Capture the cell that displays the provided text and extract its [X, Y] central coordinate. 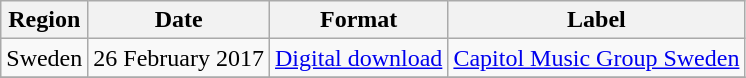
Format [359, 20]
Label [596, 20]
Sweden [44, 58]
Digital download [359, 58]
Region [44, 20]
Date [179, 20]
26 February 2017 [179, 58]
Capitol Music Group Sweden [596, 58]
